Output the (x, y) coordinate of the center of the cell containing the given text.  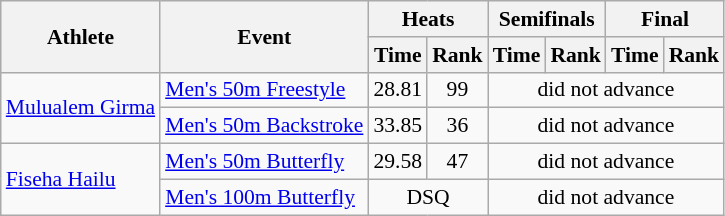
Athlete (80, 36)
Event (264, 36)
28.81 (398, 90)
Fiseha Hailu (80, 180)
29.58 (398, 162)
Men's 100m Butterfly (264, 197)
36 (458, 126)
47 (458, 162)
Men's 50m Freestyle (264, 90)
33.85 (398, 126)
Mulualem Girma (80, 108)
Men's 50m Butterfly (264, 162)
Heats (428, 19)
Final (665, 19)
Men's 50m Backstroke (264, 126)
DSQ (428, 197)
99 (458, 90)
Semifinals (547, 19)
